Return the [X, Y] coordinate for the center point of the cell that contains the specified text.  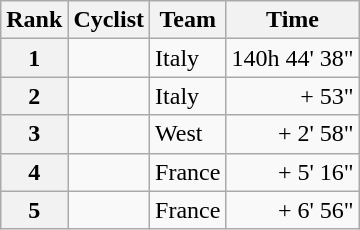
Time [292, 20]
+ 5' 16" [292, 172]
5 [34, 210]
Rank [34, 20]
+ 2' 58" [292, 134]
3 [34, 134]
Team [188, 20]
Cyclist [109, 20]
1 [34, 58]
140h 44' 38" [292, 58]
West [188, 134]
+ 53" [292, 96]
4 [34, 172]
+ 6' 56" [292, 210]
2 [34, 96]
